Determine the (X, Y) coordinate at the center of the cell enclosing the given text.  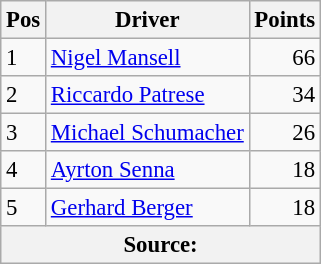
4 (24, 170)
Riccardo Patrese (148, 95)
Source: (161, 245)
2 (24, 95)
Driver (148, 20)
3 (24, 133)
26 (284, 133)
66 (284, 58)
Pos (24, 20)
5 (24, 208)
Ayrton Senna (148, 170)
Michael Schumacher (148, 133)
Points (284, 20)
1 (24, 58)
Gerhard Berger (148, 208)
Nigel Mansell (148, 58)
34 (284, 95)
